From the cell containing the given text, extract its center point as (x, y) coordinate. 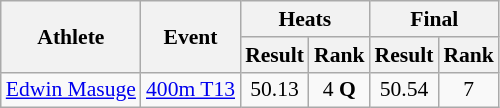
7 (468, 90)
400m T13 (190, 90)
50.54 (404, 90)
Edwin Masuge (71, 90)
Final (434, 19)
Athlete (71, 36)
Heats (304, 19)
50.13 (274, 90)
Event (190, 36)
4 Q (340, 90)
